Find where the given text appears and provide that cell's center as [x, y] coordinate. 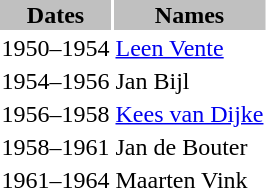
1954–1956 [56, 81]
Jan Bijl [190, 81]
Leen Vente [190, 48]
1950–1954 [56, 48]
1956–1958 [56, 114]
Names [190, 15]
1958–1961 [56, 147]
Kees van Dijke [190, 114]
Jan de Bouter [190, 147]
Dates [56, 15]
